Extract the [X, Y] coordinate from the center of the cell holding the provided text.  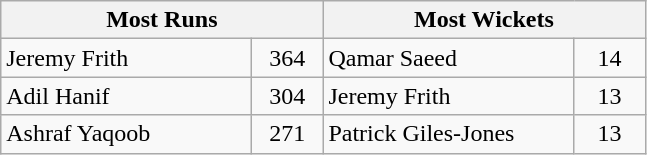
14 [610, 58]
Most Wickets [484, 20]
Ashraf Yaqoob [126, 134]
Most Runs [162, 20]
Qamar Saeed [448, 58]
304 [288, 96]
271 [288, 134]
Patrick Giles-Jones [448, 134]
364 [288, 58]
Adil Hanif [126, 96]
